Determine the (X, Y) coordinate at the center of the cell enclosing the given text.  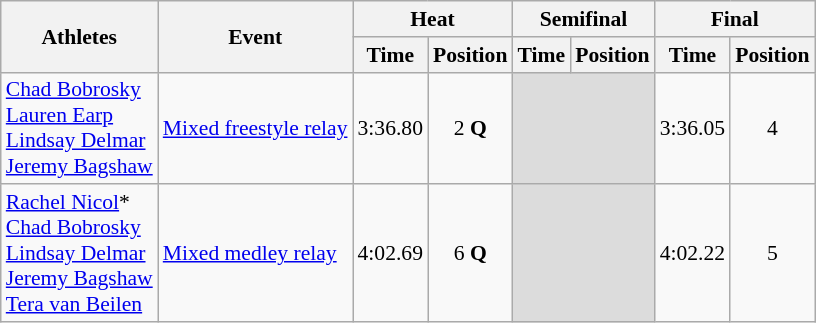
Rachel Nicol*Chad BobroskyLindsay DelmarJeremy BagshawTera van Beilen (80, 254)
Mixed medley relay (256, 254)
Final (735, 19)
Semifinal (583, 19)
Event (256, 36)
3:36.05 (692, 128)
4:02.22 (692, 254)
Chad BobroskyLauren EarpLindsay DelmarJeremy Bagshaw (80, 128)
4:02.69 (390, 254)
4 (772, 128)
Athletes (80, 36)
6 Q (470, 254)
Mixed freestyle relay (256, 128)
2 Q (470, 128)
3:36.80 (390, 128)
Heat (432, 19)
5 (772, 254)
